Detect which cell encompasses the target text, then output its (x, y) center coordinate. 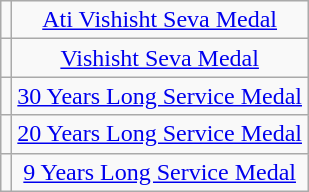
20 Years Long Service Medal (160, 134)
Vishisht Seva Medal (160, 58)
9 Years Long Service Medal (160, 172)
Ati Vishisht Seva Medal (160, 20)
30 Years Long Service Medal (160, 96)
